Scan for the cell matching the given text and deliver its [X, Y] coordinate at center. 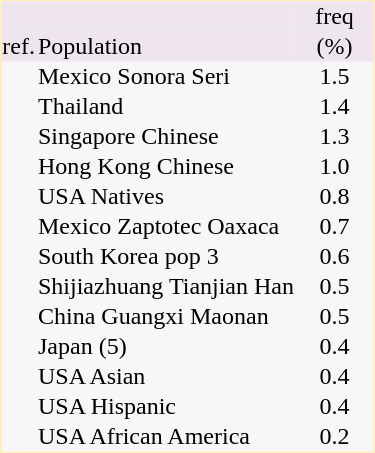
1.0 [335, 167]
Mexico Sonora Seri [166, 77]
1.4 [335, 107]
USA African America [166, 437]
1.5 [335, 77]
ref. [19, 47]
0.6 [335, 257]
0.8 [335, 197]
South Korea pop 3 [166, 257]
Singapore Chinese [166, 137]
freq [335, 17]
0.7 [335, 227]
1.3 [335, 137]
USA Natives [166, 197]
Hong Kong Chinese [166, 167]
Thailand [166, 107]
USA Hispanic [166, 407]
0.2 [335, 437]
Shijiazhuang Tianjian Han [166, 287]
Population [166, 47]
Japan (5) [166, 347]
USA Asian [166, 377]
China Guangxi Maonan [166, 317]
(%) [335, 47]
Mexico Zaptotec Oaxaca [166, 227]
